Return (X, Y) of the center of cell containing provided text 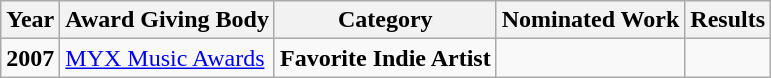
Year (30, 20)
2007 (30, 58)
Award Giving Body (168, 20)
Nominated Work (590, 20)
MYX Music Awards (168, 58)
Results (728, 20)
Category (385, 20)
Favorite Indie Artist (385, 58)
